Identify which cell holds the provided text, then report its (x, y) central coordinate. 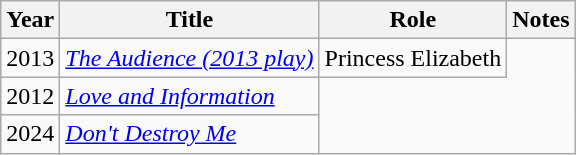
Year (30, 20)
Notes (541, 20)
Role (413, 20)
Title (190, 20)
Princess Elizabeth (413, 58)
2024 (30, 134)
Love and Information (190, 96)
2013 (30, 58)
2012 (30, 96)
Don't Destroy Me (190, 134)
The Audience (2013 play) (190, 58)
